For the text-containing cell, return its midpoint in [x, y] coordinate format. 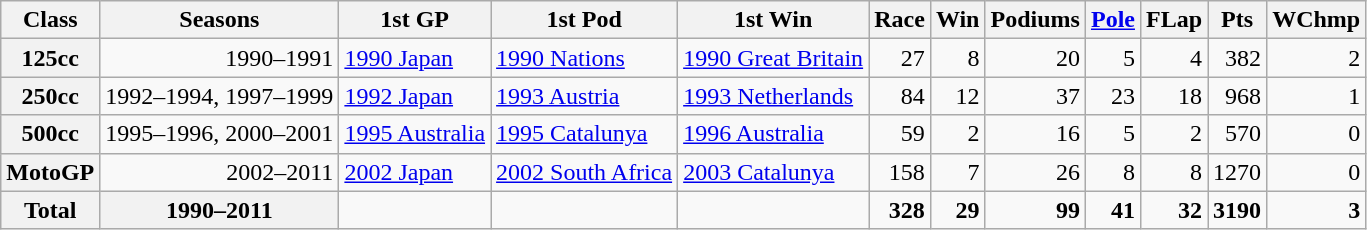
16 [1035, 134]
Win [958, 20]
Pole [1112, 20]
1992–1994, 1997–1999 [220, 96]
Seasons [220, 20]
WChmp [1316, 20]
4 [1174, 58]
382 [1238, 58]
1990 Japan [415, 58]
1993 Netherlands [774, 96]
2002–2011 [220, 172]
1990 Nations [584, 58]
1995 Catalunya [584, 134]
1270 [1238, 172]
MotoGP [50, 172]
2002 Japan [415, 172]
37 [1035, 96]
1993 Austria [584, 96]
570 [1238, 134]
18 [1174, 96]
1995 Australia [415, 134]
158 [900, 172]
1990–2011 [220, 210]
125cc [50, 58]
500cc [50, 134]
Class [50, 20]
3 [1316, 210]
1990–1991 [220, 58]
1st GP [415, 20]
Race [900, 20]
1st Pod [584, 20]
3190 [1238, 210]
23 [1112, 96]
20 [1035, 58]
7 [958, 172]
1 [1316, 96]
26 [1035, 172]
1995–1996, 2000–2001 [220, 134]
1st Win [774, 20]
12 [958, 96]
32 [1174, 210]
41 [1112, 210]
27 [900, 58]
Pts [1238, 20]
968 [1238, 96]
2003 Catalunya [774, 172]
84 [900, 96]
29 [958, 210]
1996 Australia [774, 134]
99 [1035, 210]
2002 South Africa [584, 172]
Podiums [1035, 20]
Total [50, 210]
250cc [50, 96]
328 [900, 210]
FLap [1174, 20]
1990 Great Britain [774, 58]
59 [900, 134]
1992 Japan [415, 96]
